Locate the cell with the specified text and output its [X, Y] center coordinate. 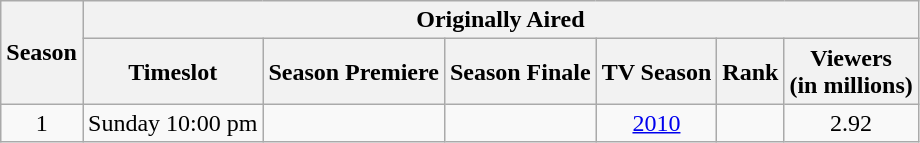
Sunday 10:00 pm [172, 123]
2010 [656, 123]
Timeslot [172, 72]
Rank [750, 72]
Season [42, 52]
Season Premiere [354, 72]
2.92 [851, 123]
TV Season [656, 72]
Viewers(in millions) [851, 72]
Originally Aired [500, 20]
Season Finale [520, 72]
1 [42, 123]
